Find where the given text appears and provide that cell's center as [x, y] coordinate. 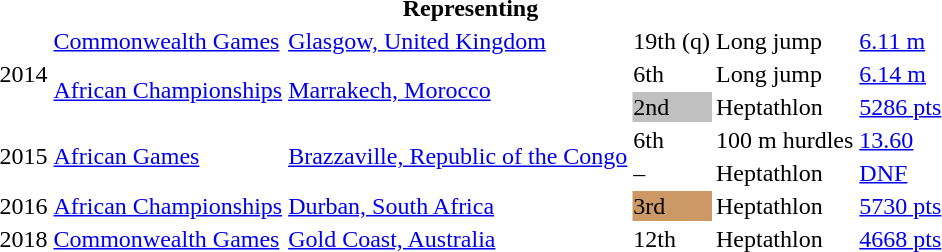
Glasgow, United Kingdom [458, 41]
Brazzaville, Republic of the Congo [458, 156]
Durban, South Africa [458, 206]
African Games [168, 156]
Commonwealth Games [168, 41]
2nd [672, 107]
– [672, 173]
Marrakech, Morocco [458, 90]
100 m hurdles [785, 140]
3rd [672, 206]
19th (q) [672, 41]
